Extract the [x, y] coordinate from the center of the cell holding the provided text.  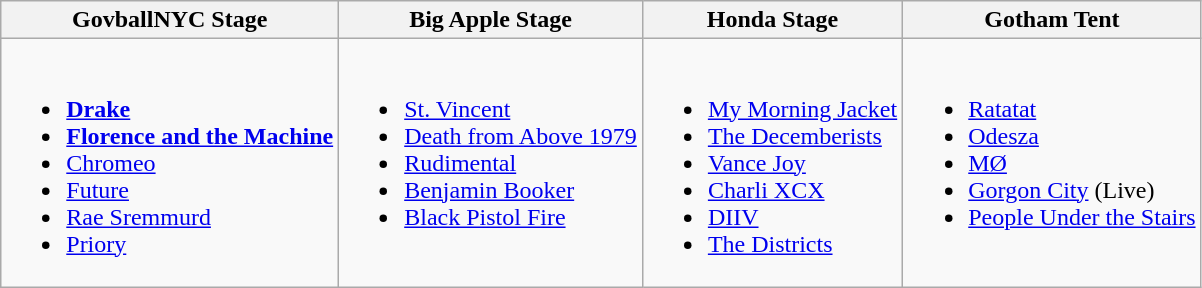
Big Apple Stage [491, 20]
GovballNYC Stage [170, 20]
Honda Stage [772, 20]
St. VincentDeath from Above 1979RudimentalBenjamin BookerBlack Pistol Fire [491, 163]
DrakeFlorence and the MachineChromeoFutureRae SremmurdPriory [170, 163]
RatatatOdeszaMØGorgon City (Live)People Under the Stairs [1052, 163]
Gotham Tent [1052, 20]
My Morning JacketThe DecemberistsVance JoyCharli XCXDIIVThe Districts [772, 163]
